Provide the [X, Y] coordinate of the cell's center where the given text is located.  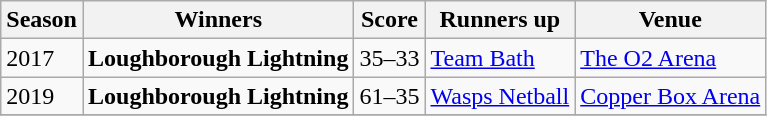
Runners up [500, 20]
61–35 [390, 96]
The O2 Arena [670, 58]
Score [390, 20]
Season [42, 20]
Wasps Netball [500, 96]
2019 [42, 96]
Winners [218, 20]
Team Bath [500, 58]
2017 [42, 58]
35–33 [390, 58]
Copper Box Arena [670, 96]
Venue [670, 20]
